Scan for the cell matching the given text and deliver its [x, y] coordinate at center. 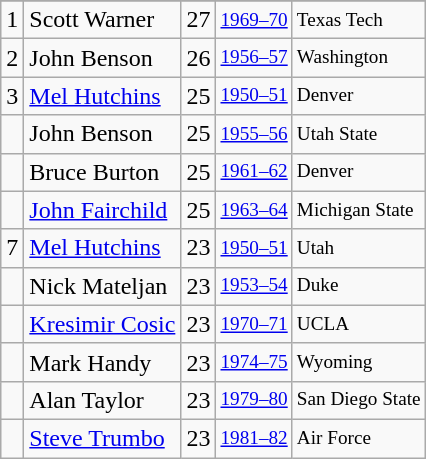
26 [198, 58]
1 [12, 20]
1961–62 [254, 172]
Bruce Burton [102, 172]
Utah State [358, 134]
1956–57 [254, 58]
Washington [358, 58]
1979–80 [254, 400]
Nick Mateljan [102, 286]
Texas Tech [358, 20]
1963–64 [254, 210]
1974–75 [254, 362]
1955–56 [254, 134]
Kresimir Cosic [102, 324]
UCLA [358, 324]
Mark Handy [102, 362]
Michigan State [358, 210]
2 [12, 58]
John Fairchild [102, 210]
3 [12, 96]
1953–54 [254, 286]
1970–71 [254, 324]
Alan Taylor [102, 400]
Duke [358, 286]
Steve Trumbo [102, 438]
San Diego State [358, 400]
Wyoming [358, 362]
7 [12, 248]
Air Force [358, 438]
Utah [358, 248]
1969–70 [254, 20]
1981–82 [254, 438]
27 [198, 20]
Scott Warner [102, 20]
